Find where the given text appears and provide that cell's center as (x, y) coordinate. 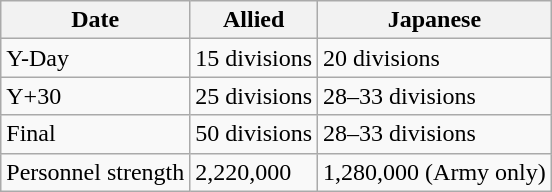
20 divisions (435, 58)
2,220,000 (254, 172)
50 divisions (254, 134)
Y-Day (96, 58)
Y+30 (96, 96)
Final (96, 134)
Personnel strength (96, 172)
1,280,000 (Army only) (435, 172)
25 divisions (254, 96)
Allied (254, 20)
15 divisions (254, 58)
Japanese (435, 20)
Date (96, 20)
